Extract the [X, Y] coordinate from the center of the cell holding the provided text.  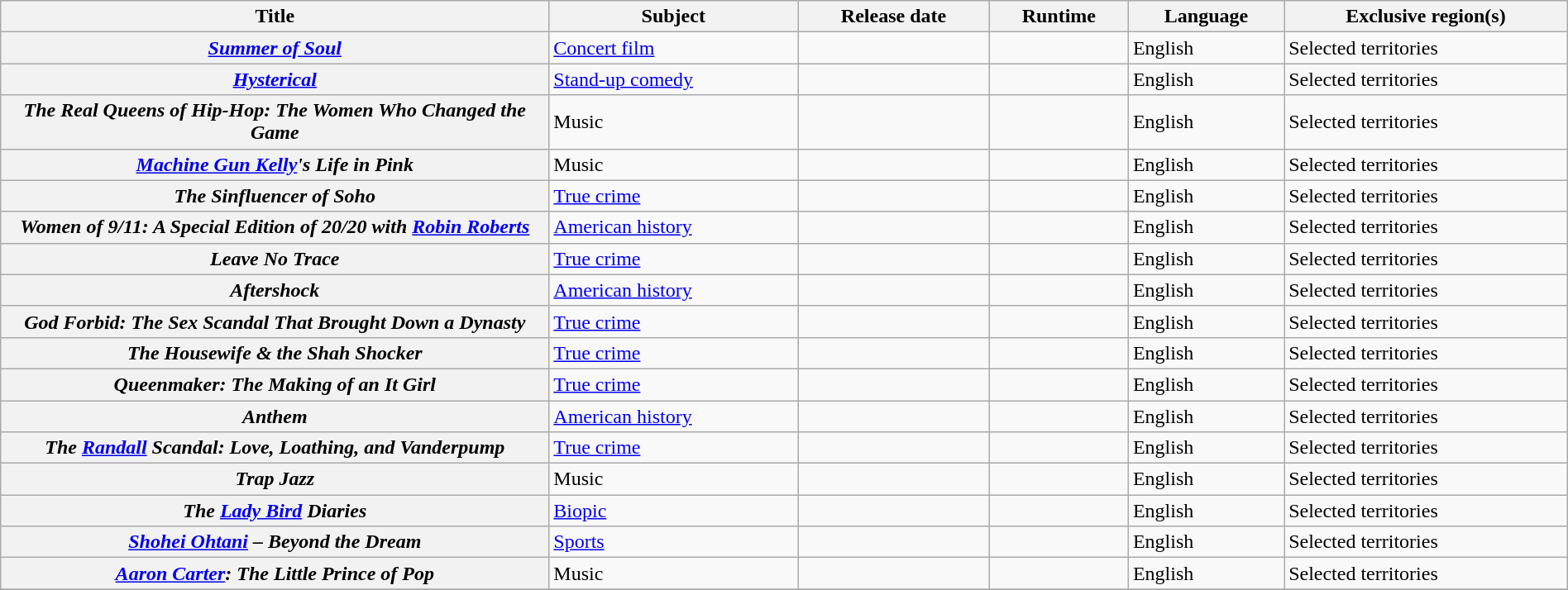
Summer of Soul [275, 48]
Aaron Carter: The Little Prince of Pop [275, 573]
Hysterical [275, 79]
Trap Jazz [275, 479]
Biopic [673, 511]
Anthem [275, 416]
The Lady Bird Diaries [275, 511]
Concert film [673, 48]
Stand-up comedy [673, 79]
The Sinfluencer of Soho [275, 196]
Aftershock [275, 290]
The Housewife & the Shah Shocker [275, 353]
Women of 9/11: A Special Edition of 20/20 with Robin Roberts [275, 227]
God Forbid: The Sex Scandal That Brought Down a Dynasty [275, 321]
The Randall Scandal: Love, Loathing, and Vanderpump [275, 448]
Subject [673, 17]
Shohei Ohtani – Beyond the Dream [275, 542]
Sports [673, 542]
Release date [894, 17]
Exclusive region(s) [1426, 17]
Title [275, 17]
Machine Gun Kelly's Life in Pink [275, 164]
Leave No Trace [275, 259]
Queenmaker: The Making of an It Girl [275, 384]
Language [1206, 17]
The Real Queens of Hip-Hop: The Women Who Changed the Game [275, 122]
Runtime [1059, 17]
